Return [X, Y] of the center of cell containing provided text 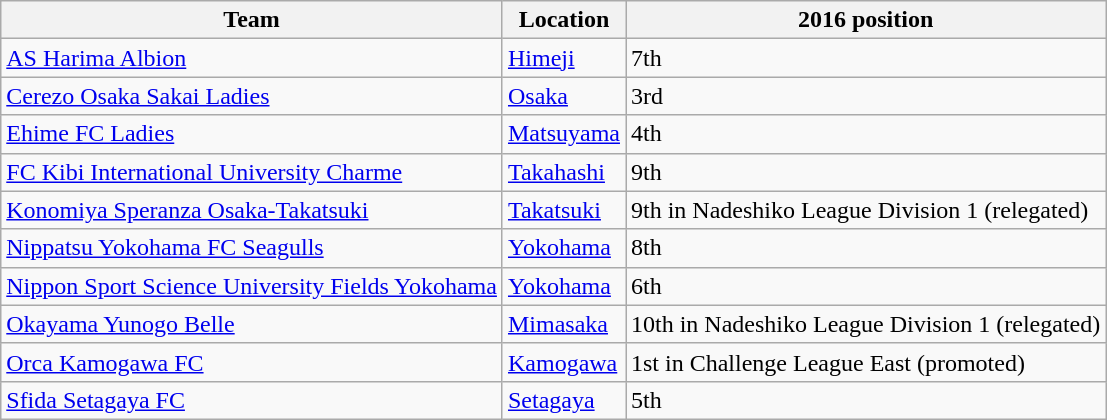
9th in Nadeshiko League Division 1 (relegated) [866, 210]
10th in Nadeshiko League Division 1 (relegated) [866, 324]
7th [866, 58]
Takahashi [564, 172]
FC Kibi International University Charme [252, 172]
Kamogawa [564, 362]
Cerezo Osaka Sakai Ladies [252, 96]
AS Harima Albion [252, 58]
5th [866, 400]
6th [866, 286]
Himeji [564, 58]
Mimasaka [564, 324]
Nippatsu Yokohama FC Seagulls [252, 248]
Location [564, 20]
8th [866, 248]
Setagaya [564, 400]
Team [252, 20]
Osaka [564, 96]
Nippon Sport Science University Fields Yokohama [252, 286]
3rd [866, 96]
4th [866, 134]
2016 position [866, 20]
Okayama Yunogo Belle [252, 324]
Matsuyama [564, 134]
Sfida Setagaya FC [252, 400]
Konomiya Speranza Osaka-Takatsuki [252, 210]
9th [866, 172]
Ehime FC Ladies [252, 134]
Orca Kamogawa FC [252, 362]
Takatsuki [564, 210]
1st in Challenge League East (promoted) [866, 362]
